Scan for the cell matching the given text and deliver its [X, Y] coordinate at center. 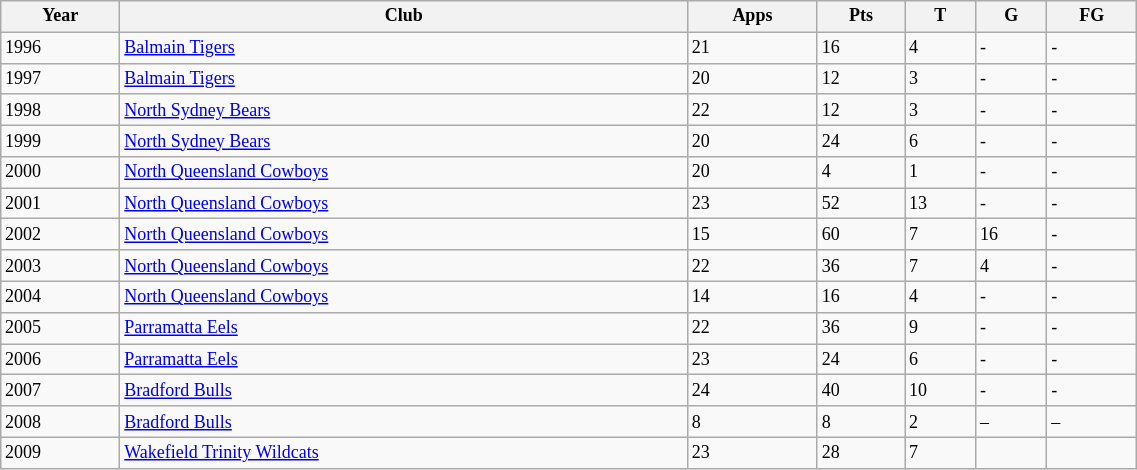
2004 [60, 296]
Apps [752, 16]
60 [860, 234]
Club [404, 16]
FG [1092, 16]
2000 [60, 172]
10 [940, 390]
1998 [60, 110]
1997 [60, 78]
9 [940, 328]
2 [940, 422]
15 [752, 234]
G [1012, 16]
1999 [60, 140]
2005 [60, 328]
40 [860, 390]
2007 [60, 390]
Wakefield Trinity Wildcats [404, 452]
2001 [60, 204]
13 [940, 204]
28 [860, 452]
2003 [60, 266]
2006 [60, 360]
2002 [60, 234]
Year [60, 16]
T [940, 16]
1 [940, 172]
2008 [60, 422]
2009 [60, 452]
52 [860, 204]
Pts [860, 16]
1996 [60, 48]
21 [752, 48]
14 [752, 296]
